Capture the cell that displays the provided text and extract its [X, Y] central coordinate. 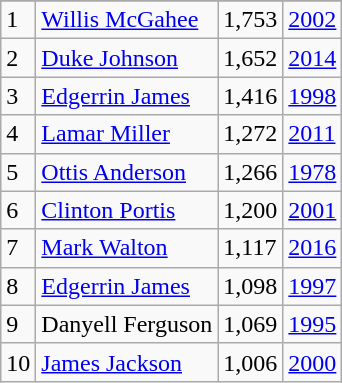
1,006 [250, 362]
1978 [312, 172]
2011 [312, 134]
1998 [312, 96]
6 [18, 210]
Ottis Anderson [127, 172]
Clinton Portis [127, 210]
9 [18, 324]
Danyell Ferguson [127, 324]
1997 [312, 286]
3 [18, 96]
1,069 [250, 324]
7 [18, 248]
Mark Walton [127, 248]
Lamar Miller [127, 134]
2 [18, 58]
2001 [312, 210]
James Jackson [127, 362]
1,266 [250, 172]
5 [18, 172]
Duke Johnson [127, 58]
1,098 [250, 286]
1995 [312, 324]
4 [18, 134]
1,272 [250, 134]
1,652 [250, 58]
Willis McGahee [127, 20]
10 [18, 362]
1 [18, 20]
2014 [312, 58]
2000 [312, 362]
1,753 [250, 20]
2002 [312, 20]
1,200 [250, 210]
1,416 [250, 96]
8 [18, 286]
2016 [312, 248]
1,117 [250, 248]
